Output the (x, y) coordinate of the center of the cell containing the given text.  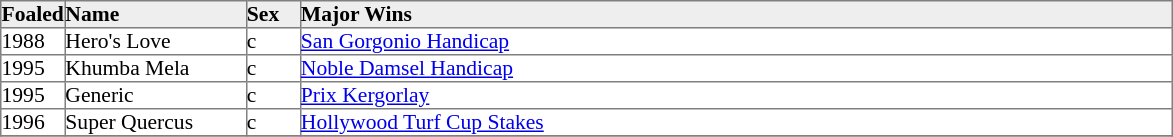
San Gorgonio Handicap (736, 42)
Major Wins (736, 14)
Prix Kergorlay (736, 96)
Hollywood Turf Cup Stakes (736, 122)
Noble Damsel Handicap (736, 68)
Super Quercus (156, 122)
Generic (156, 96)
1988 (33, 42)
Hero's Love (156, 42)
Khumba Mela (156, 68)
Sex (273, 14)
Foaled (33, 14)
1996 (33, 122)
Name (156, 14)
